Output the [X, Y] coordinate of the center of the cell containing the given text.  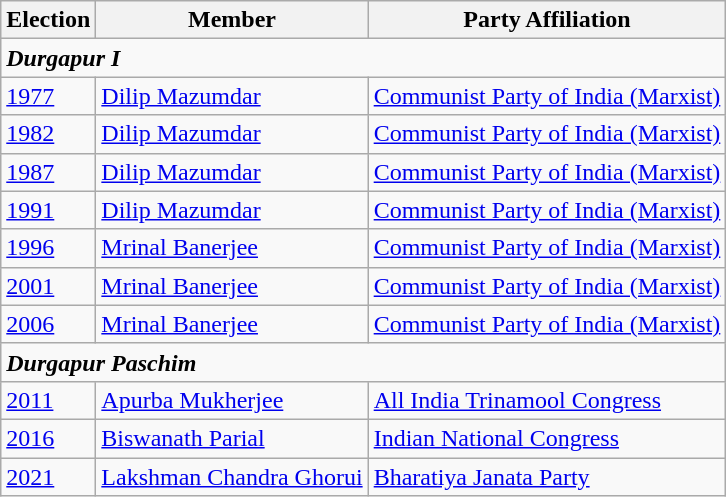
Lakshman Chandra Ghorui [232, 477]
2011 [48, 400]
Apurba Mukherjee [232, 400]
1982 [48, 134]
1991 [48, 210]
Durgapur Paschim [364, 362]
2016 [48, 438]
Bharatiya Janata Party [547, 477]
2006 [48, 324]
Biswanath Parial [232, 438]
Party Affiliation [547, 20]
1977 [48, 96]
Indian National Congress [547, 438]
Election [48, 20]
2021 [48, 477]
1996 [48, 248]
Member [232, 20]
Durgapur I [364, 58]
All India Trinamool Congress [547, 400]
1987 [48, 172]
2001 [48, 286]
